Return [x, y] of the center of cell containing provided text 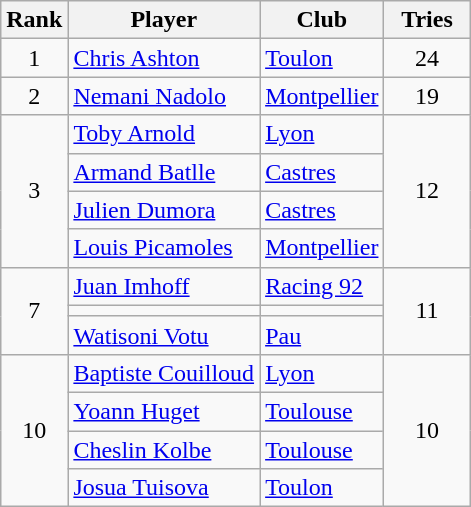
Player [164, 20]
Rank [34, 20]
11 [427, 310]
Racing 92 [322, 286]
Nemani Nadolo [164, 96]
Watisoni Votu [164, 335]
Louis Picamoles [164, 248]
Julien Dumora [164, 210]
Josua Tuisova [164, 488]
12 [427, 191]
24 [427, 58]
Juan Imhoff [164, 286]
Toby Arnold [164, 134]
7 [34, 310]
1 [34, 58]
Club [322, 20]
Pau [322, 335]
Tries [427, 20]
Armand Batlle [164, 172]
Cheslin Kolbe [164, 449]
Chris Ashton [164, 58]
Yoann Huget [164, 411]
3 [34, 191]
2 [34, 96]
Baptiste Couilloud [164, 373]
19 [427, 96]
